Locate the cell with the specified text and output its (X, Y) center coordinate. 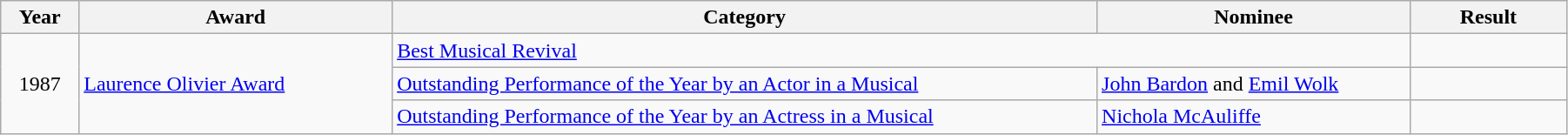
Award (236, 17)
Best Musical Revival (901, 51)
Nichola McAuliffe (1254, 117)
Outstanding Performance of the Year by an Actor in a Musical (745, 84)
1987 (40, 84)
John Bardon and Emil Wolk (1254, 84)
Laurence Olivier Award (236, 84)
Nominee (1254, 17)
Category (745, 17)
Result (1488, 17)
Year (40, 17)
Outstanding Performance of the Year by an Actress in a Musical (745, 117)
